From the cell containing the given text, extract its center point as (x, y) coordinate. 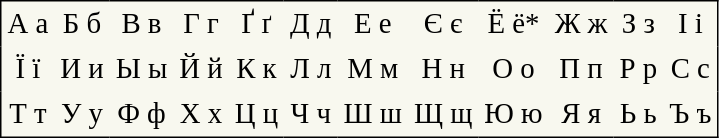
Ю ю (513, 115)
Ъ ъ (690, 115)
З з (639, 24)
Ь ь (639, 115)
Х х (200, 115)
П п (582, 68)
Н н (443, 68)
Г г (200, 24)
І і (690, 24)
Т т (28, 115)
М м (373, 68)
О о (513, 68)
У у (82, 115)
Ц ц (256, 115)
К к (256, 68)
Л л (310, 68)
Ї ї (28, 68)
Щ щ (443, 115)
Р р (639, 68)
Ч ч (310, 115)
Й й (200, 68)
Ф ф (142, 115)
Б б (82, 24)
Е е (373, 24)
Ы ы (142, 68)
И и (82, 68)
Є є (443, 24)
А а (28, 24)
С с (690, 68)
Ш ш (373, 115)
Я я (582, 115)
Ё ё* (513, 24)
В в (142, 24)
Д д (310, 24)
Ґ ґ (256, 24)
Ж ж (582, 24)
